Capture the cell that displays the provided text and extract its [x, y] central coordinate. 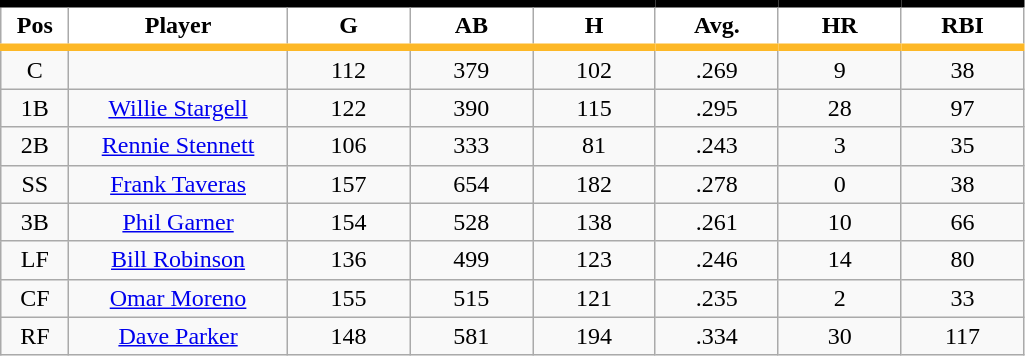
379 [472, 68]
AB [472, 26]
Dave Parker [178, 336]
Rennie Stennett [178, 146]
117 [962, 336]
154 [348, 222]
333 [472, 146]
123 [594, 260]
.269 [716, 68]
97 [962, 108]
.278 [716, 184]
.243 [716, 146]
2B [35, 146]
9 [840, 68]
Avg. [716, 26]
G [348, 26]
528 [472, 222]
CF [35, 298]
35 [962, 146]
581 [472, 336]
515 [472, 298]
LF [35, 260]
Frank Taveras [178, 184]
390 [472, 108]
.295 [716, 108]
81 [594, 146]
80 [962, 260]
Player [178, 26]
66 [962, 222]
106 [348, 146]
Pos [35, 26]
122 [348, 108]
.235 [716, 298]
3B [35, 222]
499 [472, 260]
136 [348, 260]
155 [348, 298]
C [35, 68]
112 [348, 68]
157 [348, 184]
194 [594, 336]
115 [594, 108]
1B [35, 108]
121 [594, 298]
0 [840, 184]
Phil Garner [178, 222]
RBI [962, 26]
182 [594, 184]
102 [594, 68]
138 [594, 222]
Willie Stargell [178, 108]
.246 [716, 260]
SS [35, 184]
654 [472, 184]
28 [840, 108]
2 [840, 298]
RF [35, 336]
33 [962, 298]
148 [348, 336]
14 [840, 260]
10 [840, 222]
H [594, 26]
Bill Robinson [178, 260]
.261 [716, 222]
HR [840, 26]
Omar Moreno [178, 298]
.334 [716, 336]
3 [840, 146]
30 [840, 336]
